Find where the given text appears and provide that cell's center as (X, Y) coordinate. 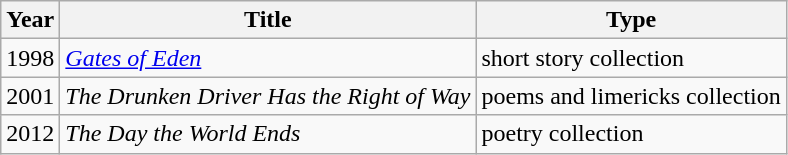
The Drunken Driver Has the Right of Way (268, 96)
poetry collection (631, 134)
short story collection (631, 58)
Type (631, 20)
Gates of Eden (268, 58)
1998 (30, 58)
poems and limericks collection (631, 96)
The Day the World Ends (268, 134)
2001 (30, 96)
Year (30, 20)
2012 (30, 134)
Title (268, 20)
